Search for the cell housing the specified text and yield its (X, Y) center coordinate. 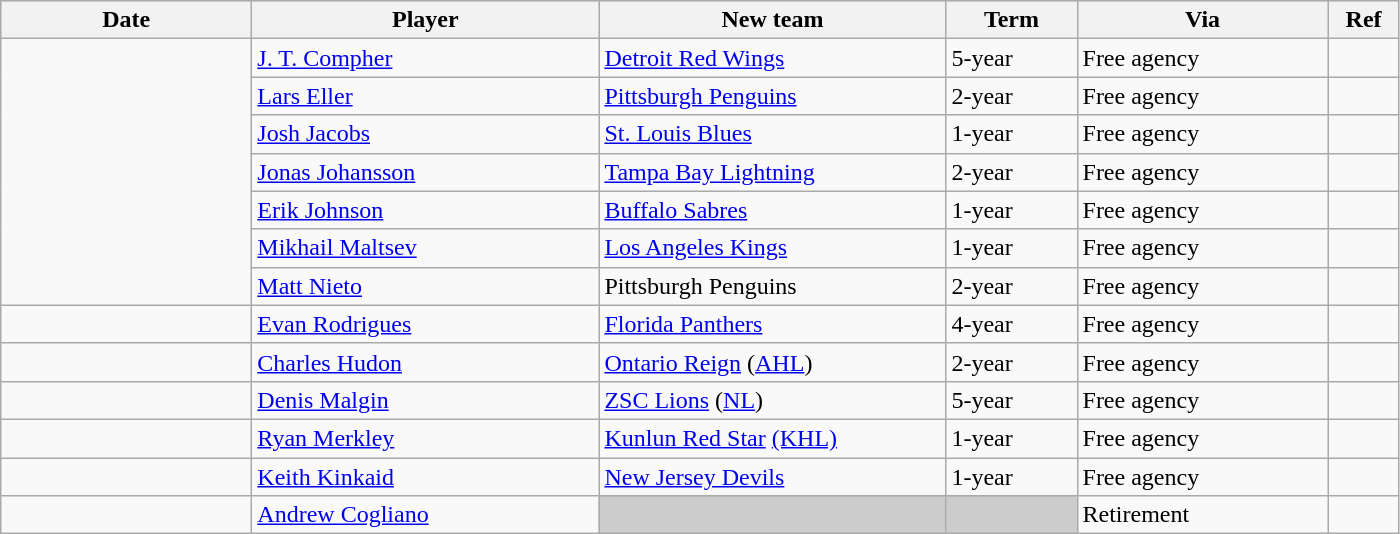
Via (1202, 20)
J. T. Compher (426, 58)
New team (772, 20)
Los Angeles Kings (772, 248)
Player (426, 20)
Mikhail Maltsev (426, 248)
Josh Jacobs (426, 134)
Keith Kinkaid (426, 477)
Ref (1364, 20)
Erik Johnson (426, 210)
St. Louis Blues (772, 134)
Evan Rodrigues (426, 324)
Term (1012, 20)
Denis Malgin (426, 400)
Jonas Johansson (426, 172)
Detroit Red Wings (772, 58)
Lars Eller (426, 96)
Andrew Cogliano (426, 515)
Retirement (1202, 515)
Ontario Reign (AHL) (772, 362)
ZSC Lions (NL) (772, 400)
Kunlun Red Star (KHL) (772, 438)
Tampa Bay Lightning (772, 172)
Charles Hudon (426, 362)
New Jersey Devils (772, 477)
Buffalo Sabres (772, 210)
4-year (1012, 324)
Florida Panthers (772, 324)
Ryan Merkley (426, 438)
Matt Nieto (426, 286)
Date (126, 20)
